From the cell containing the given text, extract its center point as [x, y] coordinate. 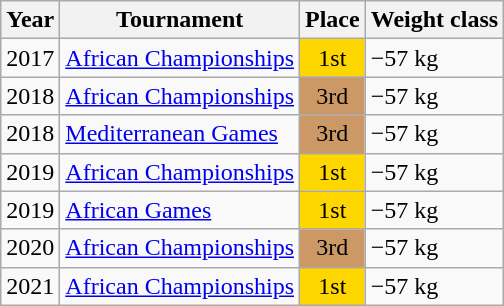
Place [333, 20]
2020 [30, 248]
Tournament [180, 20]
2017 [30, 58]
African Games [180, 210]
2021 [30, 286]
Weight class [434, 20]
Year [30, 20]
Mediterranean Games [180, 134]
